Identify which cell holds the provided text, then report its [x, y] central coordinate. 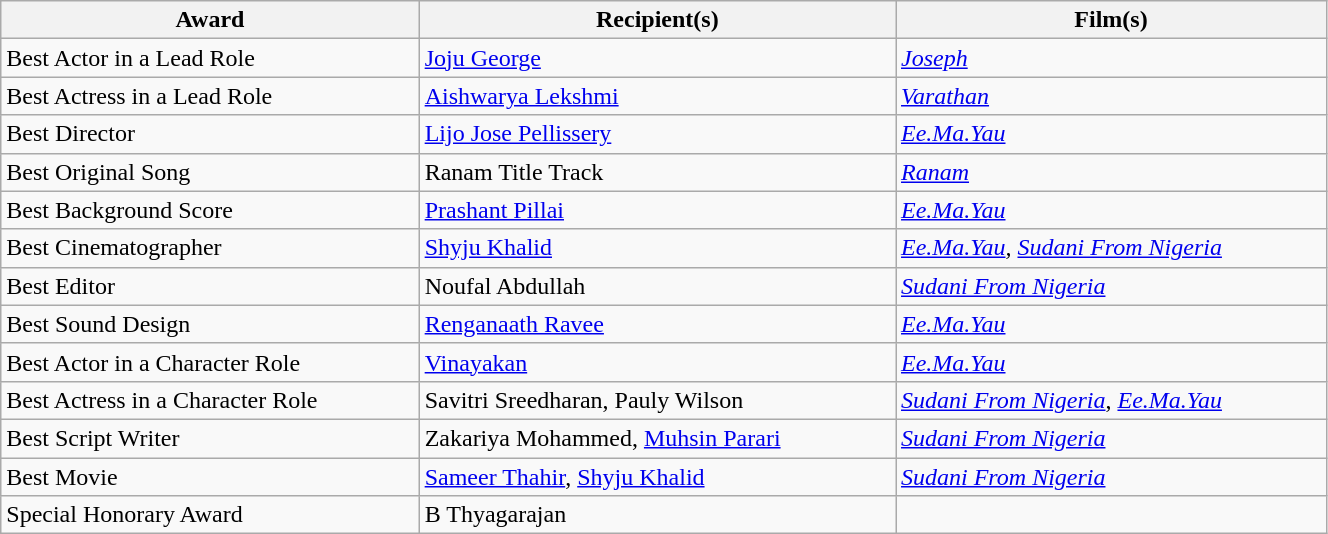
Award [210, 20]
Film(s) [1112, 20]
Ee.Ma.Yau, Sudani From Nigeria [1112, 248]
B Thyagarajan [657, 515]
Best Sound Design [210, 324]
Best Editor [210, 286]
Best Original Song [210, 172]
Shyju Khalid [657, 248]
Best Movie [210, 477]
Best Director [210, 134]
Prashant Pillai [657, 210]
Sudani From Nigeria, Ee.Ma.Yau [1112, 400]
Renganaath Ravee [657, 324]
Zakariya Mohammed, Muhsin Parari [657, 438]
Vinayakan [657, 362]
Ranam Title Track [657, 172]
Varathan [1112, 96]
Aishwarya Lekshmi [657, 96]
Best Cinematographer [210, 248]
Best Script Writer [210, 438]
Best Actress in a Lead Role [210, 96]
Ranam [1112, 172]
Lijo Jose Pellissery [657, 134]
Joseph [1112, 58]
Best Background Score [210, 210]
Best Actor in a Character Role [210, 362]
Best Actress in a Character Role [210, 400]
Sameer Thahir, Shyju Khalid [657, 477]
Best Actor in a Lead Role [210, 58]
Special Honorary Award [210, 515]
Noufal Abdullah [657, 286]
Joju George [657, 58]
Savitri Sreedharan, Pauly Wilson [657, 400]
Recipient(s) [657, 20]
